Provide the (X, Y) coordinate of the cell's center where the given text is located.  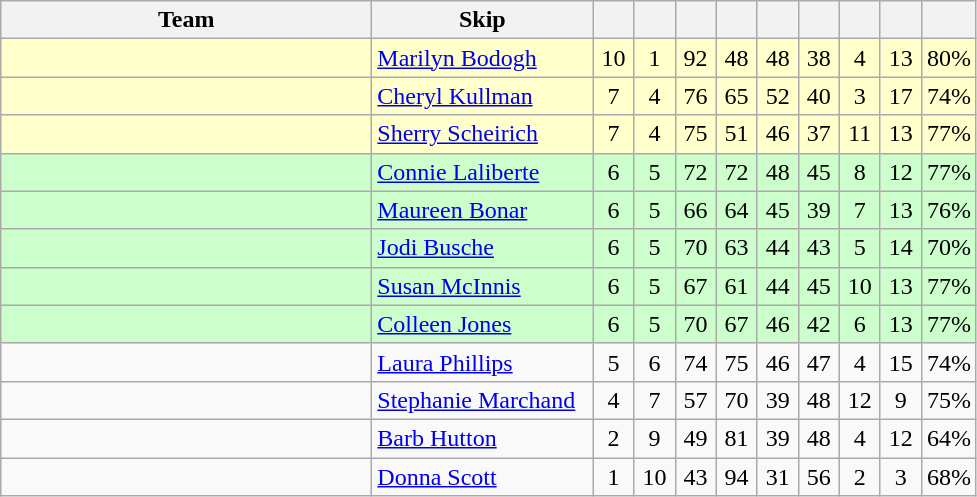
57 (696, 400)
Laura Phillips (482, 362)
52 (778, 96)
31 (778, 477)
37 (818, 134)
64% (948, 438)
Marilyn Bodogh (482, 58)
76% (948, 210)
Susan McInnis (482, 286)
66 (696, 210)
17 (900, 96)
Skip (482, 20)
65 (736, 96)
76 (696, 96)
Colleen Jones (482, 324)
74 (696, 362)
42 (818, 324)
68% (948, 477)
Connie Laliberte (482, 172)
14 (900, 248)
81 (736, 438)
15 (900, 362)
70% (948, 248)
Cheryl Kullman (482, 96)
11 (860, 134)
80% (948, 58)
56 (818, 477)
75% (948, 400)
64 (736, 210)
Team (186, 20)
92 (696, 58)
38 (818, 58)
Donna Scott (482, 477)
61 (736, 286)
94 (736, 477)
63 (736, 248)
51 (736, 134)
8 (860, 172)
Jodi Busche (482, 248)
Maureen Bonar (482, 210)
Sherry Scheirich (482, 134)
49 (696, 438)
47 (818, 362)
Barb Hutton (482, 438)
40 (818, 96)
Stephanie Marchand (482, 400)
